Capture the cell that displays the provided text and extract its [X, Y] central coordinate. 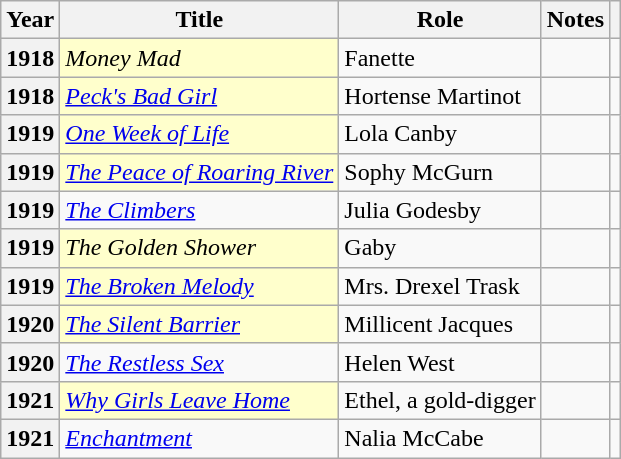
One Week of Life [200, 134]
Enchantment [200, 438]
Year [30, 20]
Mrs. Drexel Trask [440, 286]
The Golden Shower [200, 248]
The Silent Barrier [200, 324]
Helen West [440, 362]
Lola Canby [440, 134]
Why Girls Leave Home [200, 400]
Hortense Martinot [440, 96]
Fanette [440, 58]
The Peace of Roaring River [200, 172]
Julia Godesby [440, 210]
Peck's Bad Girl [200, 96]
Millicent Jacques [440, 324]
Role [440, 20]
The Broken Melody [200, 286]
Ethel, a gold-digger [440, 400]
Sophy McGurn [440, 172]
Title [200, 20]
Gaby [440, 248]
The Climbers [200, 210]
Notes [575, 20]
The Restless Sex [200, 362]
Nalia McCabe [440, 438]
Money Mad [200, 58]
